Return (x, y) of the center of cell containing provided text 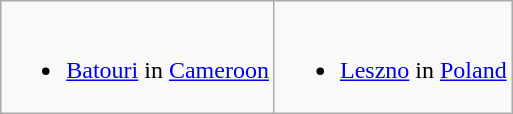
Batouri in Cameroon (138, 58)
Leszno in Poland (393, 58)
